Scan for the cell matching the given text and deliver its [x, y] coordinate at center. 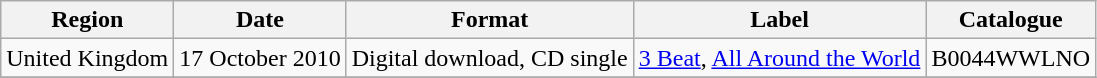
United Kingdom [88, 58]
Label [780, 20]
B0044WWLNO [1011, 58]
Digital download, CD single [490, 58]
Date [260, 20]
Region [88, 20]
3 Beat, All Around the World [780, 58]
Catalogue [1011, 20]
17 October 2010 [260, 58]
Format [490, 20]
